Return the (X, Y) coordinate for the center point of the cell that contains the specified text.  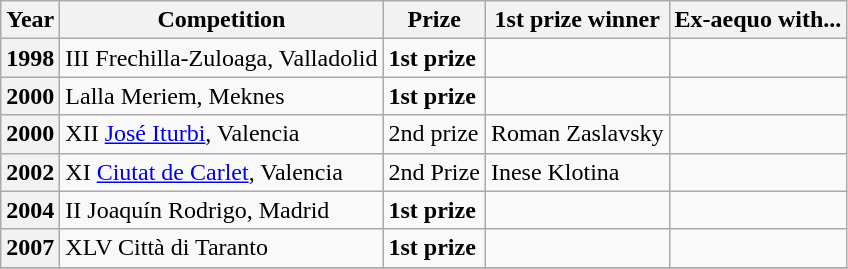
Inese Klotina (577, 172)
2nd Prize (434, 172)
Ex-aequo with... (758, 20)
Competition (222, 20)
2007 (30, 248)
XII José Iturbi, Valencia (222, 134)
1998 (30, 58)
2004 (30, 210)
XLV Città di Taranto (222, 248)
Prize (434, 20)
III Frechilla-Zuloaga, Valladolid (222, 58)
Lalla Meriem, Meknes (222, 96)
1st prize winner (577, 20)
XI Ciutat de Carlet, Valencia (222, 172)
Year (30, 20)
II Joaquín Rodrigo, Madrid (222, 210)
Roman Zaslavsky (577, 134)
2nd prize (434, 134)
2002 (30, 172)
